Search for the cell housing the specified text and yield its [x, y] center coordinate. 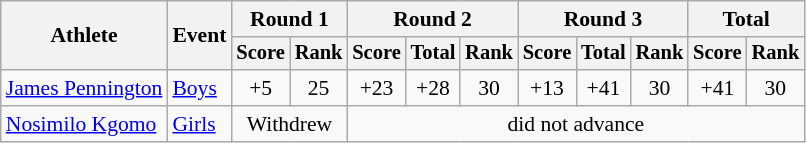
+13 [547, 88]
+28 [434, 88]
25 [319, 88]
Round 1 [289, 19]
Athlete [84, 36]
Nosimilo Kgomo [84, 124]
+5 [260, 88]
Girls [199, 124]
Event [199, 36]
+23 [376, 88]
James Pennington [84, 88]
Round 2 [432, 19]
Withdrew [289, 124]
Round 3 [603, 19]
did not advance [576, 124]
Boys [199, 88]
